Provide the (x, y) coordinate of the cell's center where the given text is located.  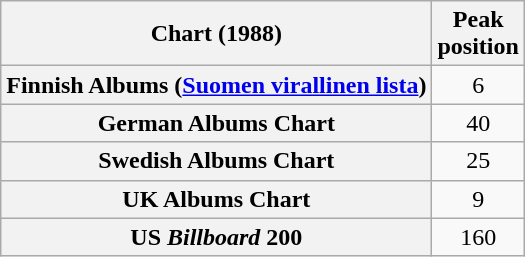
Finnish Albums (Suomen virallinen lista) (216, 85)
25 (478, 161)
9 (478, 199)
40 (478, 123)
160 (478, 237)
Swedish Albums Chart (216, 161)
German Albums Chart (216, 123)
US Billboard 200 (216, 237)
6 (478, 85)
Chart (1988) (216, 34)
Peakposition (478, 34)
UK Albums Chart (216, 199)
